Locate the cell with the specified text and output its [x, y] center coordinate. 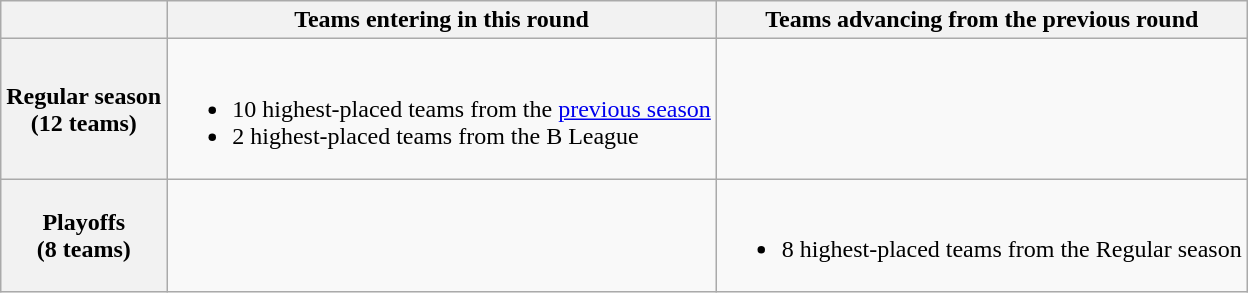
Playoffs(8 teams) [84, 236]
10 highest-placed teams from the previous season2 highest-placed teams from the B League [442, 109]
Teams entering in this round [442, 20]
Teams advancing from the previous round [982, 20]
Regular season(12 teams) [84, 109]
8 highest-placed teams from the Regular season [982, 236]
